From the cell containing the given text, extract its center point as [X, Y] coordinate. 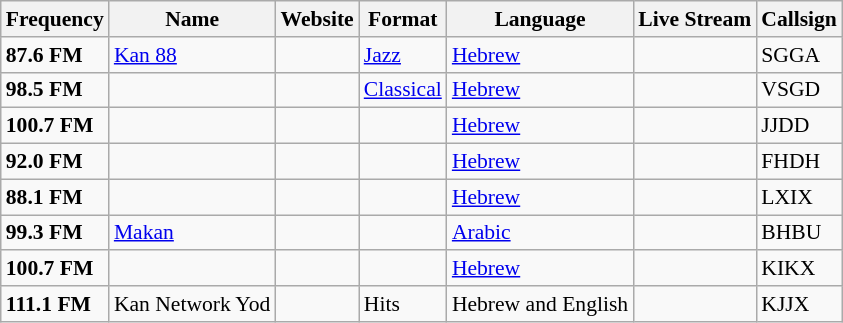
Kan 88 [192, 55]
88.1 FM [55, 197]
Frequency [55, 19]
VSGD [799, 90]
Callsign [799, 19]
Website [316, 19]
LXIX [799, 197]
Jazz [403, 55]
Hebrew and English [540, 304]
JJDD [799, 126]
KJJX [799, 304]
Classical [403, 90]
Language [540, 19]
Name [192, 19]
Kan Network Yod [192, 304]
SGGA [799, 55]
BHBU [799, 233]
111.1 FM [55, 304]
92.0 FM [55, 162]
Makan [192, 233]
98.5 FM [55, 90]
Arabic [540, 233]
Live Stream [694, 19]
Hits [403, 304]
87.6 FM [55, 55]
FHDH [799, 162]
99.3 FM [55, 233]
Format [403, 19]
KIKX [799, 269]
